Return (x, y) of the center of cell containing provided text 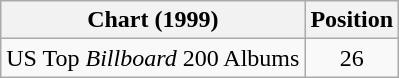
26 (352, 58)
Position (352, 20)
US Top Billboard 200 Albums (153, 58)
Chart (1999) (153, 20)
